Extract the [X, Y] coordinate from the center of the cell holding the provided text.  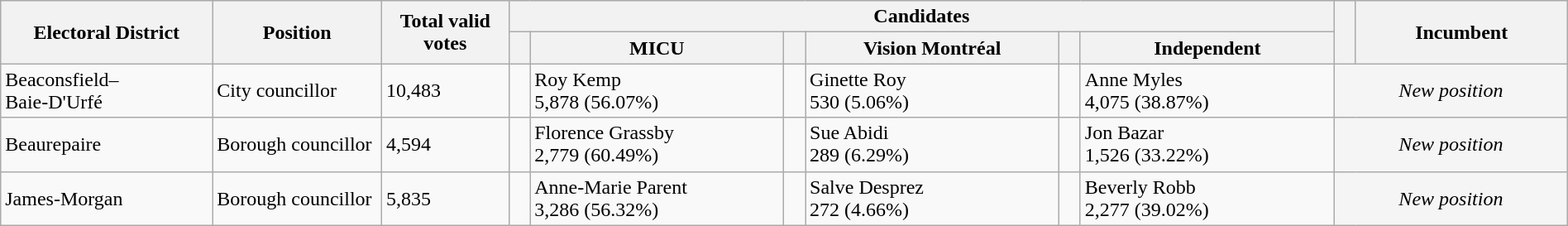
Beaconsfield–Baie-D'Urfé [107, 91]
5,835 [446, 199]
Sue Abidi289 (6.29%) [933, 144]
Beverly Robb2,277 (39.02%) [1207, 199]
Roy Kemp5,878 (56.07%) [657, 91]
Total valid votes [446, 32]
Electoral District [107, 32]
James-Morgan [107, 199]
Incumbent [1461, 32]
Anne-Marie Parent3,286 (56.32%) [657, 199]
Jon Bazar1,526 (33.22%) [1207, 144]
Florence Grassby2,779 (60.49%) [657, 144]
City councillor [298, 91]
Independent [1207, 48]
Vision Montréal [933, 48]
MICU [657, 48]
Candidates [921, 17]
Beaurepaire [107, 144]
Ginette Roy530 (5.06%) [933, 91]
4,594 [446, 144]
Salve Desprez272 (4.66%) [933, 199]
Anne Myles4,075 (38.87%) [1207, 91]
10,483 [446, 91]
Position [298, 32]
